Find where the given text appears and provide that cell's center as [X, Y] coordinate. 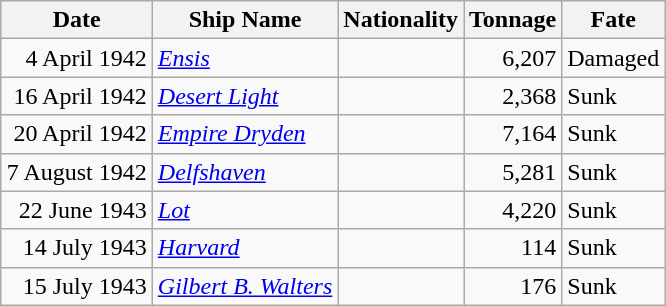
4 April 1942 [76, 58]
Lot [245, 210]
16 April 1942 [76, 96]
Ensis [245, 58]
Fate [614, 20]
Delfshaven [245, 172]
Desert Light [245, 96]
6,207 [513, 58]
2,368 [513, 96]
Tonnage [513, 20]
7 August 1942 [76, 172]
20 April 1942 [76, 134]
114 [513, 248]
22 June 1943 [76, 210]
Date [76, 20]
Nationality [401, 20]
Ship Name [245, 20]
Harvard [245, 248]
15 July 1943 [76, 286]
Gilbert B. Walters [245, 286]
5,281 [513, 172]
7,164 [513, 134]
Empire Dryden [245, 134]
Damaged [614, 58]
4,220 [513, 210]
14 July 1943 [76, 248]
176 [513, 286]
